Locate the cell with the specified text and output its [X, Y] center coordinate. 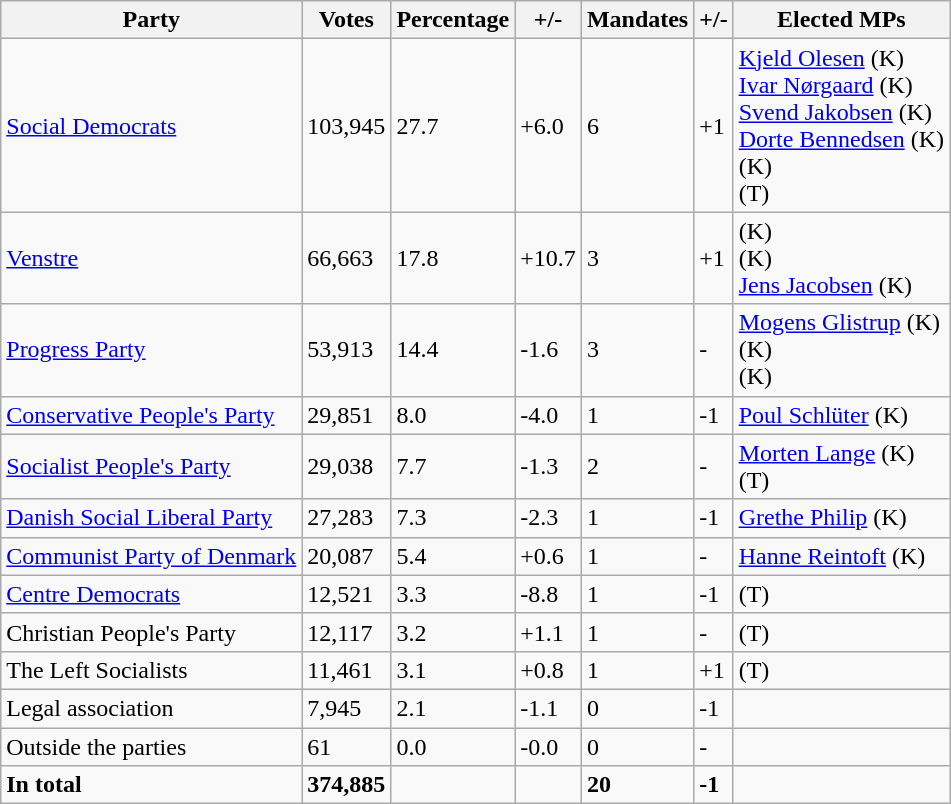
374,885 [346, 785]
Votes [346, 20]
+0.6 [548, 556]
11,461 [346, 670]
-2.3 [548, 518]
Danish Social Liberal Party [152, 518]
Party [152, 20]
-1.6 [548, 350]
Percentage [453, 20]
2 [637, 466]
-1.3 [548, 466]
Poul Schlüter (K) [841, 415]
-4.0 [548, 415]
61 [346, 747]
103,945 [346, 126]
-0.0 [548, 747]
3.3 [453, 594]
27,283 [346, 518]
Venstre [152, 258]
Socialist People's Party [152, 466]
8.0 [453, 415]
+0.8 [548, 670]
Grethe Philip (K) [841, 518]
53,913 [346, 350]
29,851 [346, 415]
6 [637, 126]
Christian People's Party [152, 632]
Kjeld Olesen (K)Ivar Nørgaard (K)Svend Jakobsen (K)Dorte Bennedsen (K) (K) (T) [841, 126]
2.1 [453, 708]
Progress Party [152, 350]
7.3 [453, 518]
Conservative People's Party [152, 415]
12,521 [346, 594]
In total [152, 785]
14.4 [453, 350]
(K) (K)Jens Jacobsen (K) [841, 258]
-8.8 [548, 594]
Centre Democrats [152, 594]
Outside the parties [152, 747]
Social Democrats [152, 126]
Mandates [637, 20]
0.0 [453, 747]
Elected MPs [841, 20]
20 [637, 785]
27.7 [453, 126]
66,663 [346, 258]
Mogens Glistrup (K) (K) (K) [841, 350]
The Left Socialists [152, 670]
Morten Lange (K) (T) [841, 466]
Communist Party of Denmark [152, 556]
7.7 [453, 466]
+6.0 [548, 126]
-1.1 [548, 708]
+10.7 [548, 258]
17.8 [453, 258]
+1.1 [548, 632]
Hanne Reintoft (K) [841, 556]
Legal association [152, 708]
5.4 [453, 556]
3.1 [453, 670]
20,087 [346, 556]
29,038 [346, 466]
12,117 [346, 632]
7,945 [346, 708]
3.2 [453, 632]
